Determine the (x, y) coordinate at the center of the cell enclosing the given text.  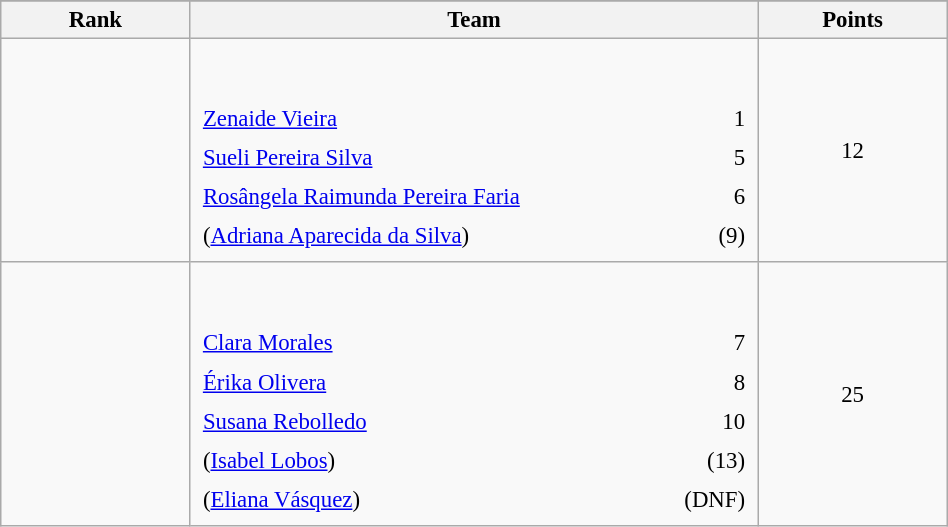
5 (723, 158)
Team (474, 20)
(9) (723, 236)
Clara Morales 7 Érika Olivera 8 Susana Rebolledo 10 (Isabel Lobos) (13) (Eliana Vásquez) (DNF) (474, 394)
6 (723, 197)
Rank (96, 20)
1 (723, 119)
(Eliana Vásquez) (394, 499)
Clara Morales (394, 343)
Points (852, 20)
8 (671, 382)
12 (852, 151)
Sueli Pereira Silva (445, 158)
Rosângela Raimunda Pereira Faria (445, 197)
(Isabel Lobos) (394, 460)
Zenaide Vieira 1 Sueli Pereira Silva 5 Rosângela Raimunda Pereira Faria 6 (Adriana Aparecida da Silva) (9) (474, 151)
25 (852, 394)
Zenaide Vieira (445, 119)
7 (671, 343)
Érika Olivera (394, 382)
10 (671, 421)
(DNF) (671, 499)
Susana Rebolledo (394, 421)
(13) (671, 460)
(Adriana Aparecida da Silva) (445, 236)
